Return the [X, Y] coordinate for the center point of the cell that contains the specified text.  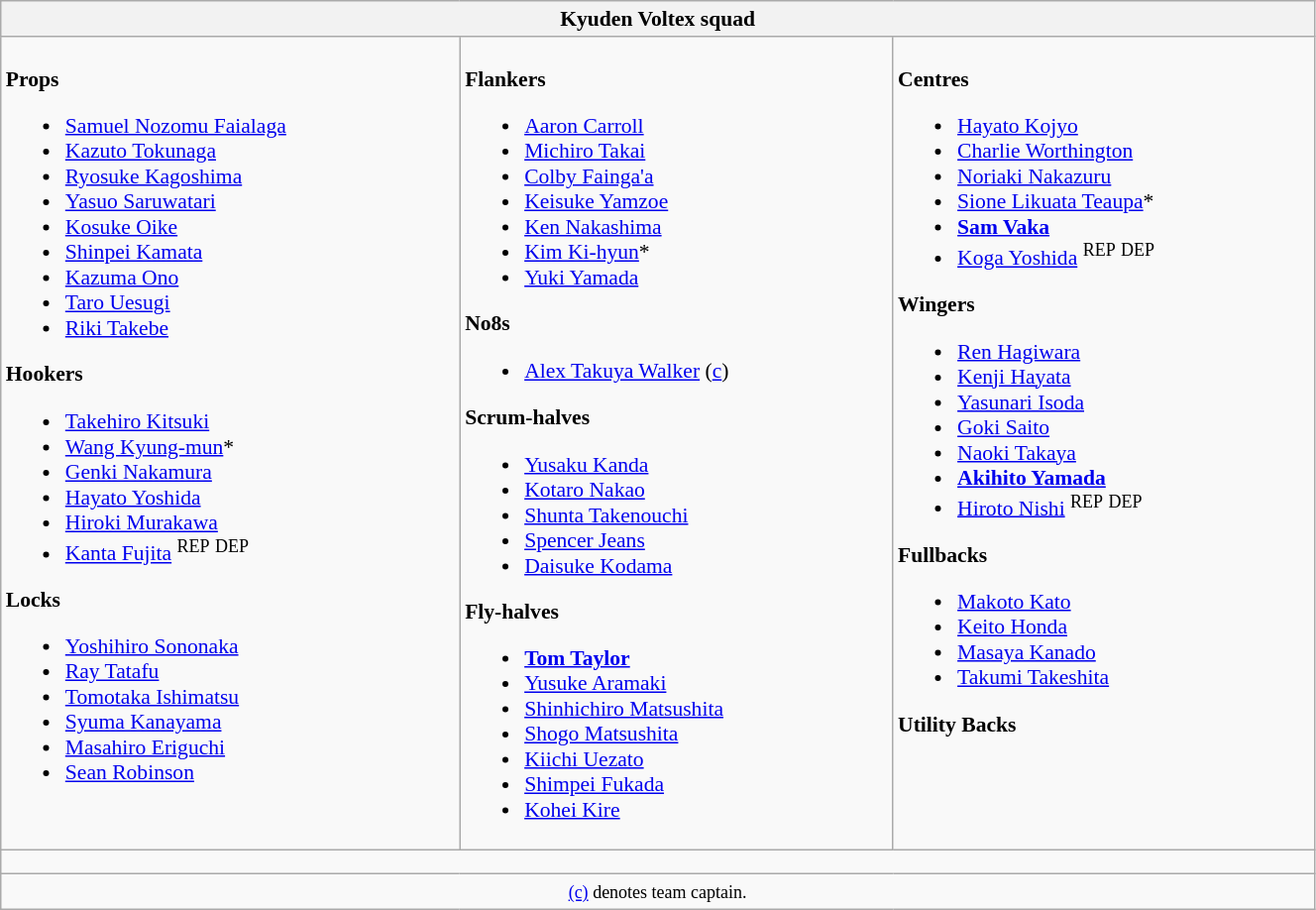
(c) denotes team captain. [658, 892]
Kyuden Voltex squad [658, 19]
